Find where the given text appears and provide that cell's center as (x, y) coordinate. 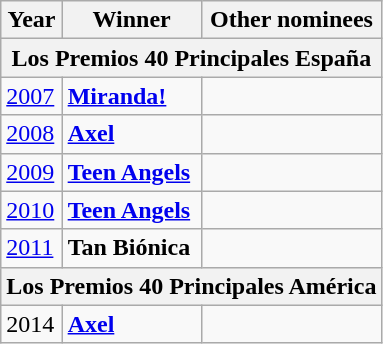
Winner (132, 20)
Other nominees (292, 20)
2010 (32, 210)
2009 (32, 172)
2007 (32, 96)
2011 (32, 248)
2008 (32, 134)
Year (32, 20)
Miranda! (132, 96)
2014 (32, 324)
Los Premios 40 Principales América (192, 286)
Tan Biónica (132, 248)
Los Premios 40 Principales España (192, 58)
